Detect which cell encompasses the target text, then output its [X, Y] center coordinate. 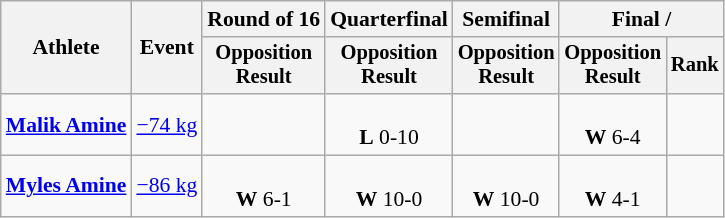
Malik Amine [66, 124]
Rank [695, 66]
W 4-1 [612, 186]
−74 kg [166, 124]
L 0-10 [389, 124]
Final / [641, 19]
Quarterfinal [389, 19]
Myles Amine [66, 186]
Athlete [66, 48]
−86 kg [166, 186]
Semifinal [506, 19]
Round of 16 [264, 19]
Event [166, 48]
W 6-4 [612, 124]
W 6-1 [264, 186]
